Extract the (X, Y) coordinate from the center of the cell holding the provided text.  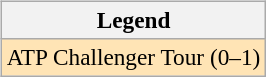
Legend (133, 20)
ATP Challenger Tour (0–1) (133, 57)
